Scan for the cell matching the given text and deliver its (x, y) coordinate at center. 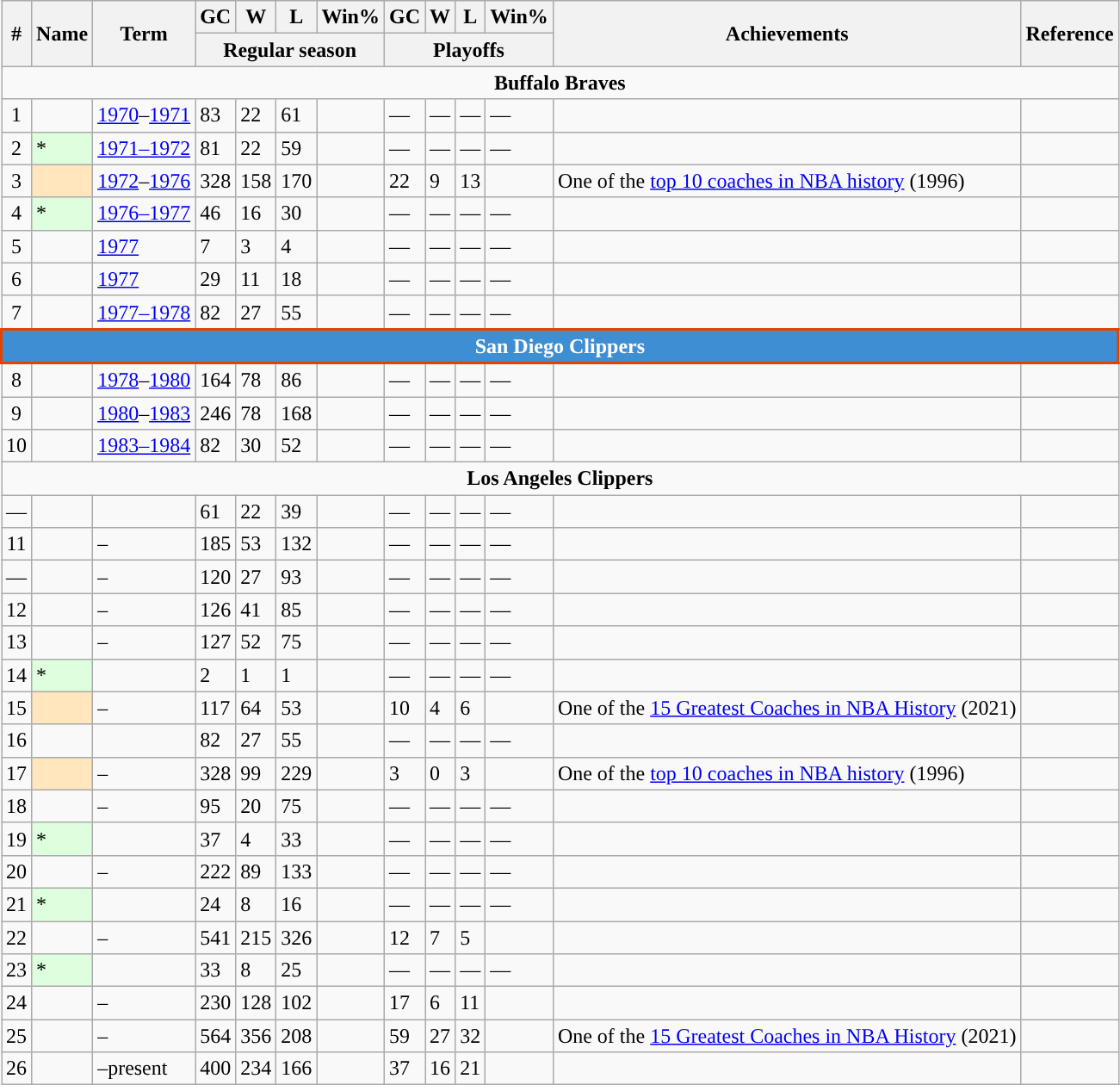
–present (145, 1069)
132 (296, 544)
95 (215, 806)
158 (257, 181)
85 (296, 610)
# (17, 34)
356 (257, 1036)
1976–1977 (145, 214)
1970–1971 (145, 115)
93 (296, 577)
222 (215, 871)
208 (296, 1036)
133 (296, 871)
1971–1972 (145, 148)
Achievements (787, 34)
86 (296, 381)
Los Angeles Clippers (560, 479)
126 (215, 610)
0 (441, 773)
Buffalo Braves (560, 83)
Term (145, 34)
1983–1984 (145, 446)
64 (257, 708)
229 (296, 773)
564 (215, 1036)
1972–1976 (145, 181)
168 (296, 412)
1978–1980 (145, 381)
117 (215, 708)
14 (17, 675)
39 (296, 512)
26 (17, 1069)
19 (17, 839)
89 (257, 871)
83 (215, 115)
99 (257, 773)
127 (215, 642)
400 (215, 1069)
170 (296, 181)
29 (215, 279)
32 (470, 1036)
164 (215, 381)
234 (257, 1069)
246 (215, 412)
Reference (1069, 34)
128 (257, 1003)
230 (215, 1003)
Name (62, 34)
23 (17, 970)
46 (215, 214)
Playoffs (469, 50)
15 (17, 708)
185 (215, 544)
166 (296, 1069)
120 (215, 577)
San Diego Clippers (560, 346)
1980–1983 (145, 412)
Regular season (290, 50)
41 (257, 610)
541 (215, 938)
1977–1978 (145, 312)
102 (296, 1003)
81 (215, 148)
326 (296, 938)
215 (257, 938)
